From the cell containing the given text, extract its center point as (X, Y) coordinate. 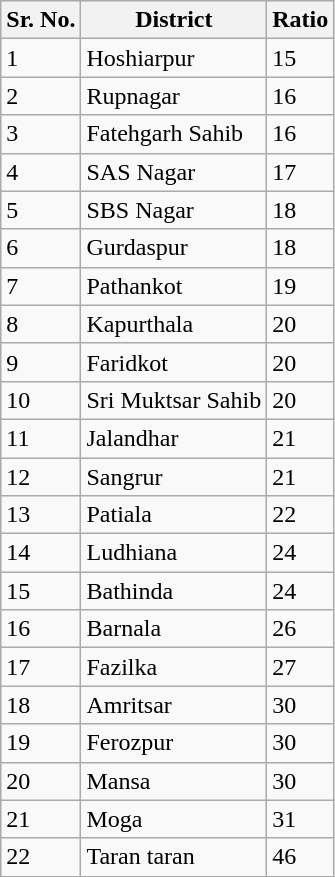
1 (41, 58)
9 (41, 362)
46 (300, 857)
SAS Nagar (174, 172)
Jalandhar (174, 438)
Ludhiana (174, 553)
Taran taran (174, 857)
11 (41, 438)
4 (41, 172)
7 (41, 286)
3 (41, 134)
SBS Nagar (174, 210)
Kapurthala (174, 324)
Barnala (174, 629)
14 (41, 553)
27 (300, 667)
District (174, 20)
Fazilka (174, 667)
Hoshiarpur (174, 58)
Ferozpur (174, 743)
Pathankot (174, 286)
26 (300, 629)
8 (41, 324)
Sr. No. (41, 20)
12 (41, 477)
31 (300, 819)
2 (41, 96)
Amritsar (174, 705)
6 (41, 248)
Faridkot (174, 362)
Sri Muktsar Sahib (174, 400)
Bathinda (174, 591)
Gurdaspur (174, 248)
Moga (174, 819)
Ratio (300, 20)
13 (41, 515)
Mansa (174, 781)
Sangrur (174, 477)
10 (41, 400)
Rupnagar (174, 96)
5 (41, 210)
Patiala (174, 515)
Fatehgarh Sahib (174, 134)
